Determine the [X, Y] coordinate at the center of the cell enclosing the given text.  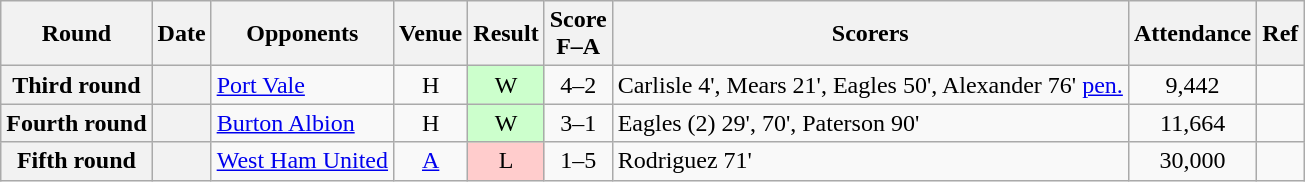
Opponents [302, 34]
Third round [76, 85]
Ref [1280, 34]
9,442 [1192, 85]
30,000 [1192, 161]
3–1 [578, 123]
Fourth round [76, 123]
Result [506, 34]
Scorers [870, 34]
Eagles (2) 29', 70', Paterson 90' [870, 123]
Fifth round [76, 161]
Carlisle 4', Mears 21', Eagles 50', Alexander 76' pen. [870, 85]
L [506, 161]
4–2 [578, 85]
Burton Albion [302, 123]
A [431, 161]
Port Vale [302, 85]
Date [182, 34]
11,664 [1192, 123]
Attendance [1192, 34]
1–5 [578, 161]
ScoreF–A [578, 34]
Venue [431, 34]
Round [76, 34]
West Ham United [302, 161]
Rodriguez 71' [870, 161]
